Return (X, Y) of the center of cell containing provided text 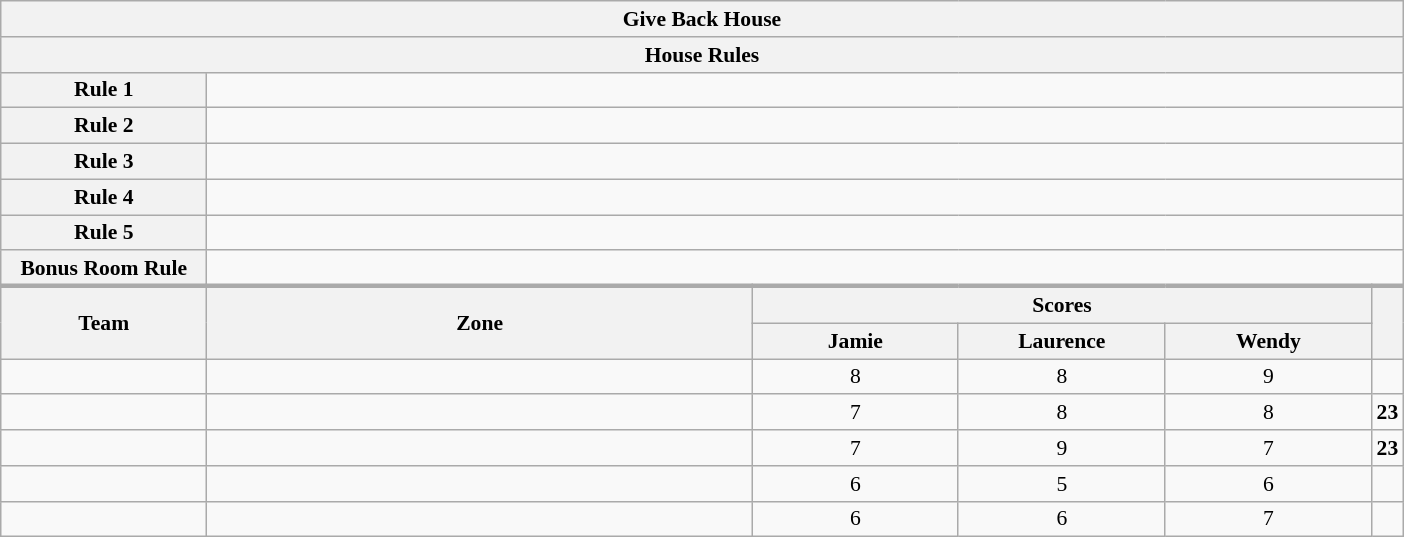
Bonus Room Rule (104, 269)
Scores (1062, 304)
Laurence (1062, 341)
Rule 4 (104, 197)
Rule 1 (104, 90)
Zone (480, 322)
5 (1062, 484)
Jamie (855, 341)
Rule 2 (104, 126)
Rule 3 (104, 162)
Give Back House (702, 19)
Rule 5 (104, 233)
Wendy (1268, 341)
Team (104, 322)
House Rules (702, 55)
